For the text-containing cell, return its midpoint in (x, y) coordinate format. 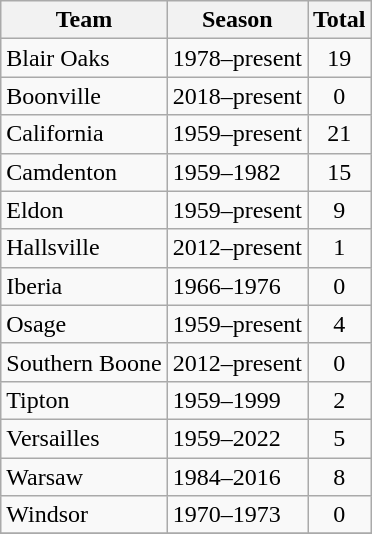
Season (237, 20)
Windsor (84, 515)
1959–2022 (237, 438)
8 (340, 477)
1970–1973 (237, 515)
1966–1976 (237, 286)
Hallsville (84, 248)
21 (340, 134)
1984–2016 (237, 477)
Versailles (84, 438)
2 (340, 400)
Total (340, 20)
Iberia (84, 286)
Southern Boone (84, 362)
9 (340, 210)
Camdenton (84, 172)
Warsaw (84, 477)
5 (340, 438)
1959–1999 (237, 400)
1978–present (237, 58)
1 (340, 248)
California (84, 134)
Tipton (84, 400)
Team (84, 20)
Blair Oaks (84, 58)
Boonville (84, 96)
19 (340, 58)
1959–1982 (237, 172)
15 (340, 172)
4 (340, 324)
Eldon (84, 210)
Osage (84, 324)
2018–present (237, 96)
